Capture the cell that displays the provided text and extract its [x, y] central coordinate. 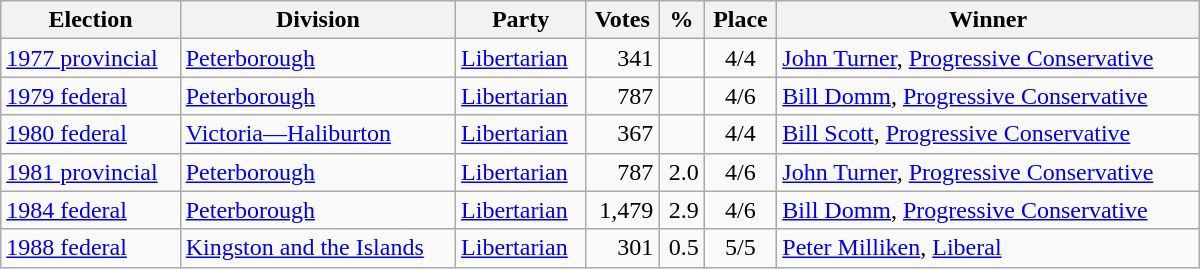
1977 provincial [90, 58]
341 [622, 58]
1988 federal [90, 248]
Winner [988, 20]
Division [318, 20]
Bill Scott, Progressive Conservative [988, 134]
Peter Milliken, Liberal [988, 248]
1980 federal [90, 134]
1981 provincial [90, 172]
Party [521, 20]
Victoria—Haliburton [318, 134]
301 [622, 248]
Place [740, 20]
0.5 [682, 248]
2.0 [682, 172]
Kingston and the Islands [318, 248]
1984 federal [90, 210]
Votes [622, 20]
1,479 [622, 210]
Election [90, 20]
5/5 [740, 248]
367 [622, 134]
1979 federal [90, 96]
% [682, 20]
2.9 [682, 210]
